For the text-containing cell, return its midpoint in (X, Y) coordinate format. 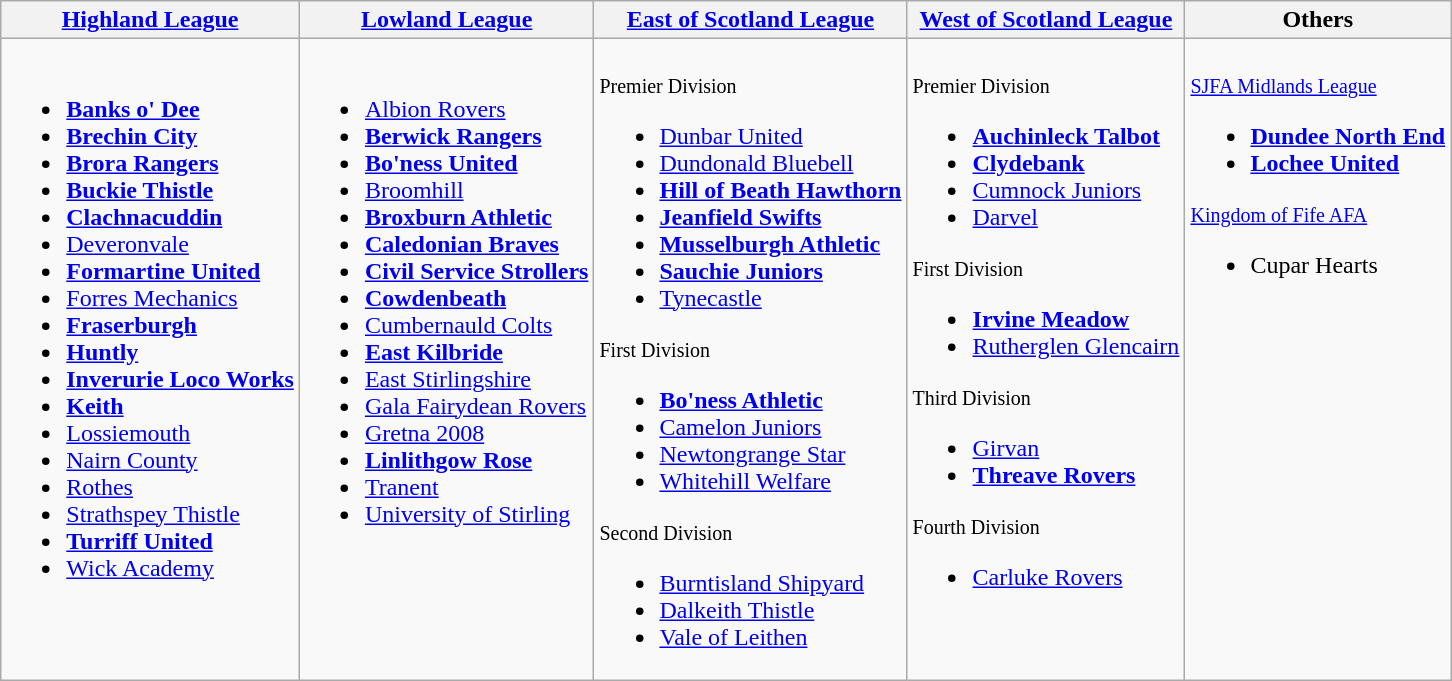
West of Scotland League (1046, 20)
Others (1318, 20)
Highland League (150, 20)
Lowland League (446, 20)
East of Scotland League (750, 20)
SJFA Midlands LeagueDundee North EndLochee UnitedKingdom of Fife AFACupar Hearts (1318, 360)
